Scan for the cell matching the given text and deliver its [x, y] coordinate at center. 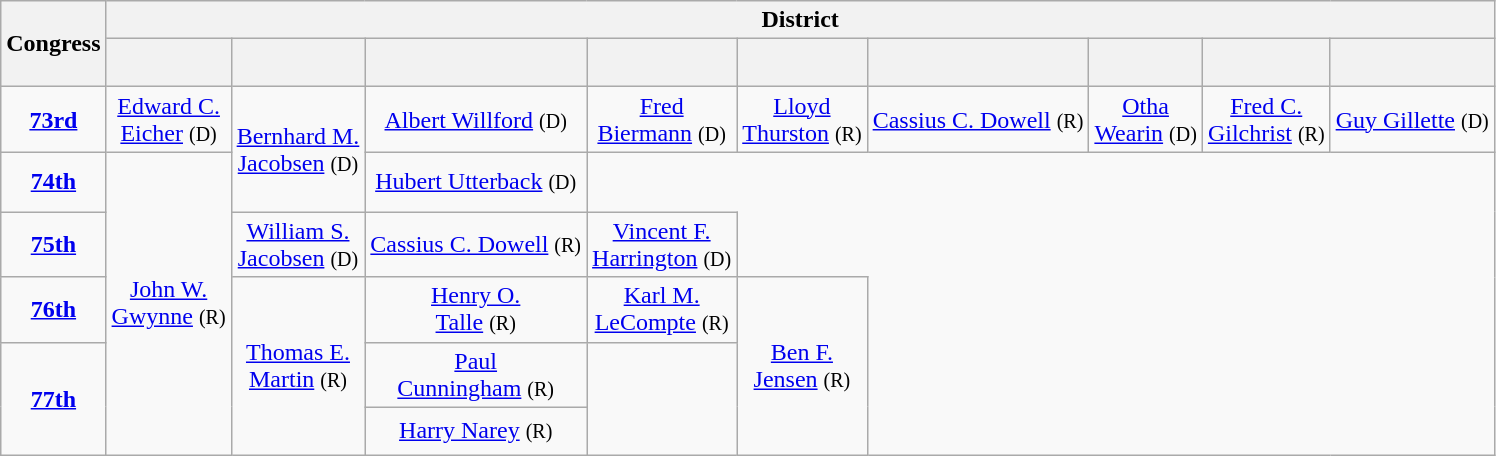
FredBiermann (D) [662, 120]
Ben F.Jensen (R) [802, 366]
76th [54, 310]
OthaWearin (D) [1146, 120]
Bernhard M.Jacobsen (D) [298, 150]
PaulCunningham (R) [476, 374]
Thomas E.Martin (R) [298, 366]
73rd [54, 120]
Albert Willford (D) [476, 120]
LloydThurston (R) [802, 120]
Harry Narey (R) [476, 431]
Guy Gillette (D) [1412, 120]
District [800, 20]
John W.Gwynne (R) [168, 304]
Congress [54, 44]
Vincent F.Harrington (D) [662, 244]
Hubert Utterback (D) [476, 182]
77th [54, 398]
Karl M.LeCompte (R) [662, 310]
Fred C.Gilchrist (R) [1266, 120]
74th [54, 182]
75th [54, 244]
Edward C.Eicher (D) [168, 120]
William S.Jacobsen (D) [298, 244]
Henry O.Talle (R) [476, 310]
